Locate the cell with the specified text and output its (X, Y) center coordinate. 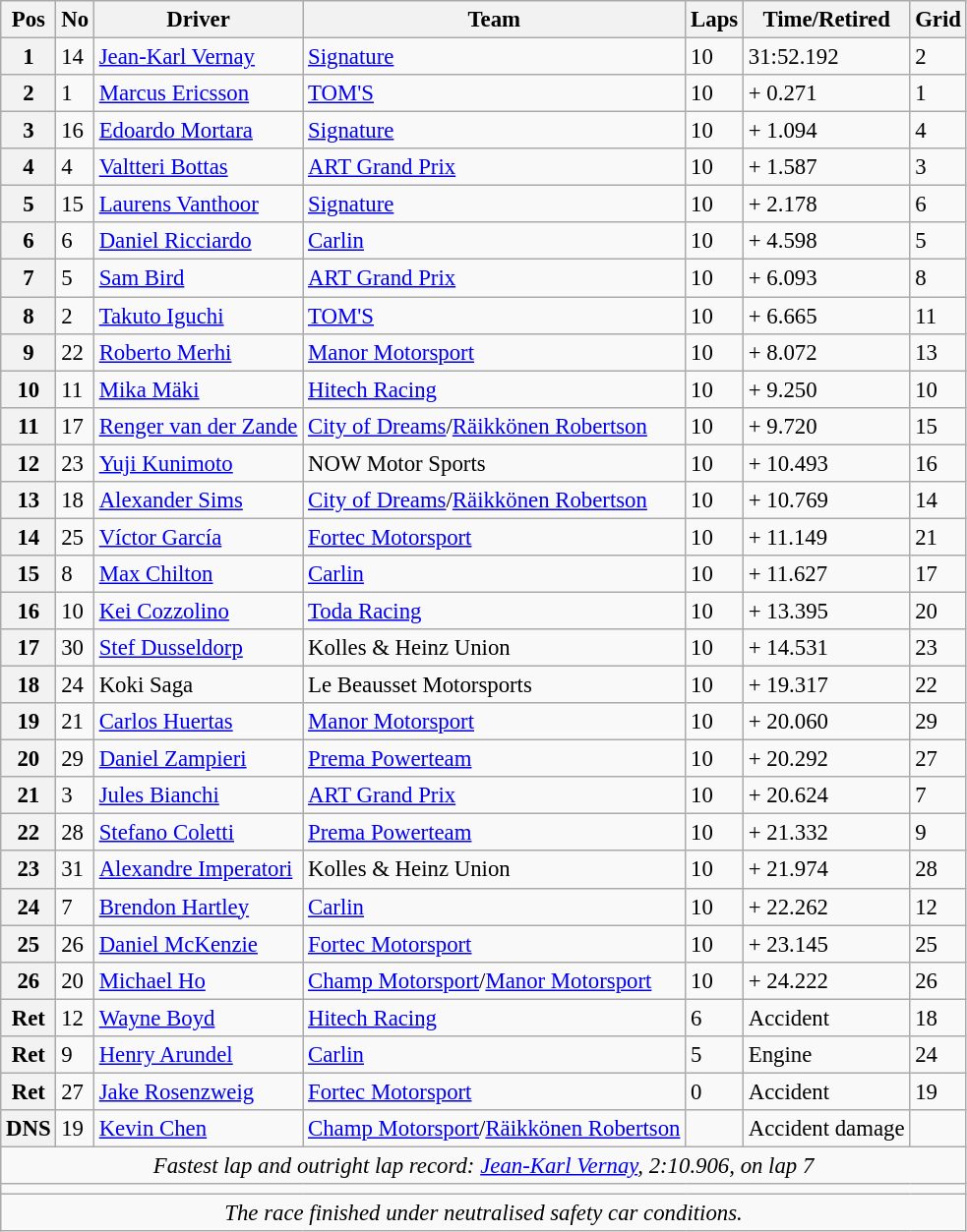
Daniel Zampieri (198, 759)
Time/Retired (826, 20)
31 (75, 870)
Driver (198, 20)
Pos (29, 20)
DNS (29, 1129)
+ 20.624 (826, 795)
+ 19.317 (826, 685)
Takuto Iguchi (198, 316)
+ 22.262 (826, 907)
+ 24.222 (826, 980)
31:52.192 (826, 57)
Jules Bianchi (198, 795)
Koki Saga (198, 685)
Laps (714, 20)
Valtteri Bottas (198, 167)
+ 8.072 (826, 352)
Henry Arundel (198, 1055)
+ 9.720 (826, 426)
+ 11.627 (826, 574)
0 (714, 1091)
+ 13.395 (826, 611)
+ 1.587 (826, 167)
+ 0.271 (826, 93)
Max Chilton (198, 574)
Marcus Ericsson (198, 93)
+ 4.598 (826, 241)
The race finished under neutralised safety car conditions. (484, 1213)
Kei Cozzolino (198, 611)
Grid (938, 20)
+ 2.178 (826, 205)
Kevin Chen (198, 1129)
Víctor García (198, 537)
+ 10.769 (826, 500)
Mika Mäki (198, 389)
Edoardo Mortara (198, 131)
+ 21.974 (826, 870)
Yuji Kunimoto (198, 463)
+ 23.145 (826, 944)
Daniel Ricciardo (198, 241)
Carlos Huertas (198, 722)
Toda Racing (494, 611)
Champ Motorsport/Räikkönen Robertson (494, 1129)
Team (494, 20)
30 (75, 648)
Fastest lap and outright lap record: Jean-Karl Vernay, 2:10.906, on lap 7 (484, 1165)
Champ Motorsport/Manor Motorsport (494, 980)
+ 21.332 (826, 833)
Laurens Vanthoor (198, 205)
Roberto Merhi (198, 352)
Daniel McKenzie (198, 944)
Alexander Sims (198, 500)
Jean-Karl Vernay (198, 57)
+ 1.094 (826, 131)
No (75, 20)
NOW Motor Sports (494, 463)
Stefano Coletti (198, 833)
Brendon Hartley (198, 907)
Wayne Boyd (198, 1018)
Renger van der Zande (198, 426)
Michael Ho (198, 980)
Stef Dusseldorp (198, 648)
Accident damage (826, 1129)
+ 11.149 (826, 537)
+ 14.531 (826, 648)
+ 6.665 (826, 316)
+ 10.493 (826, 463)
Alexandre Imperatori (198, 870)
Sam Bird (198, 278)
Le Beausset Motorsports (494, 685)
+ 6.093 (826, 278)
Engine (826, 1055)
+ 20.292 (826, 759)
+ 20.060 (826, 722)
Jake Rosenzweig (198, 1091)
+ 9.250 (826, 389)
